Extract the [x, y] coordinate from the center of the cell holding the provided text.  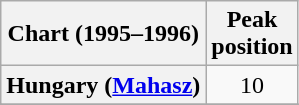
Hungary (Mahasz) [104, 85]
Chart (1995–1996) [104, 34]
Peakposition [252, 34]
10 [252, 85]
